Return (X, Y) of the center of cell containing provided text 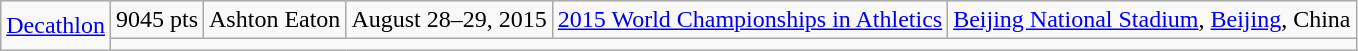
9045 pts (156, 20)
2015 World Championships in Athletics (750, 20)
August 28–29, 2015 (449, 20)
Beijing National Stadium, Beijing, China (1152, 20)
Ashton Eaton (275, 20)
Decathlon (56, 26)
